Detect which cell encompasses the target text, then output its (x, y) center coordinate. 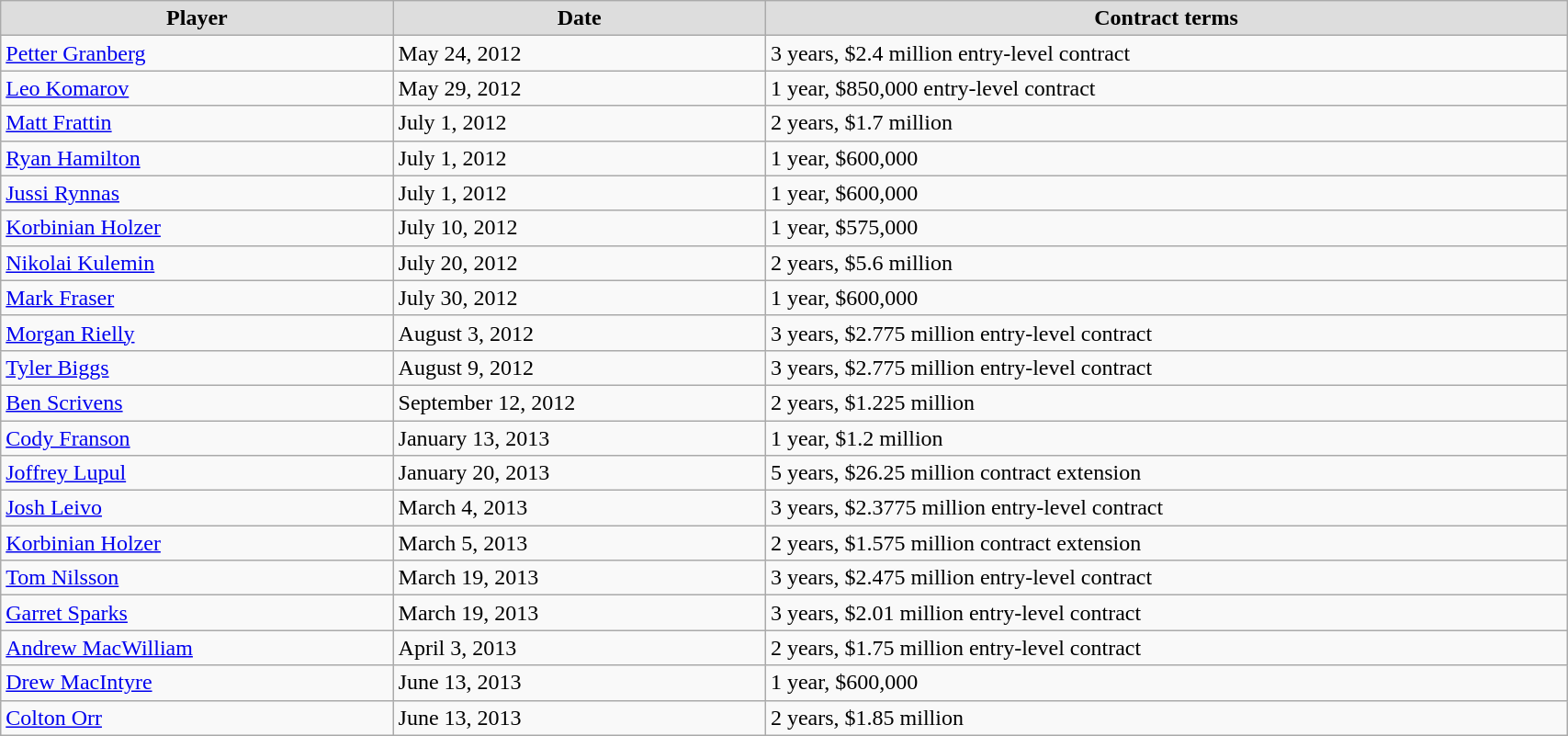
Tyler Biggs (197, 368)
Morgan Rielly (197, 333)
2 years, $1.225 million (1166, 402)
September 12, 2012 (579, 402)
March 5, 2013 (579, 543)
Cody Franson (197, 438)
Ben Scrivens (197, 402)
Joffrey Lupul (197, 473)
Date (579, 18)
August 3, 2012 (579, 333)
2 years, $1.575 million contract extension (1166, 543)
Nikolai Kulemin (197, 263)
April 3, 2013 (579, 648)
1 year, $850,000 entry-level contract (1166, 88)
Colton Orr (197, 718)
May 24, 2012 (579, 53)
May 29, 2012 (579, 88)
January 20, 2013 (579, 473)
3 years, $2.3775 million entry-level contract (1166, 508)
Petter Granberg (197, 53)
2 years, $5.6 million (1166, 263)
July 30, 2012 (579, 298)
Matt Frattin (197, 123)
Andrew MacWilliam (197, 648)
Josh Leivo (197, 508)
2 years, $1.85 million (1166, 718)
1 year, $575,000 (1166, 228)
Drew MacIntyre (197, 683)
2 years, $1.75 million entry-level contract (1166, 648)
5 years, $26.25 million contract extension (1166, 473)
Ryan Hamilton (197, 158)
July 20, 2012 (579, 263)
1 year, $1.2 million (1166, 438)
Garret Sparks (197, 613)
Mark Fraser (197, 298)
January 13, 2013 (579, 438)
August 9, 2012 (579, 368)
3 years, $2.4 million entry-level contract (1166, 53)
2 years, $1.7 million (1166, 123)
Contract terms (1166, 18)
July 10, 2012 (579, 228)
Jussi Rynnas (197, 193)
3 years, $2.475 million entry-level contract (1166, 578)
Player (197, 18)
Leo Komarov (197, 88)
Tom Nilsson (197, 578)
March 4, 2013 (579, 508)
3 years, $2.01 million entry-level contract (1166, 613)
